Find where the given text appears and provide that cell's center as [X, Y] coordinate. 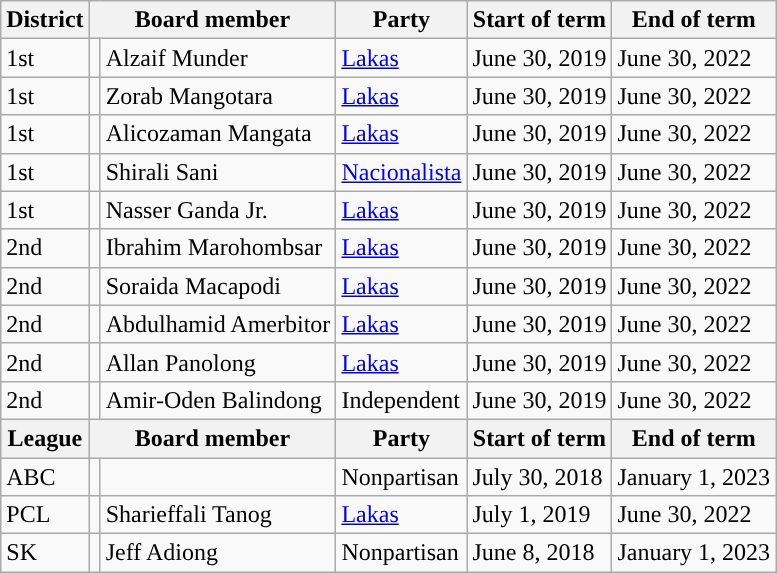
Shirali Sani [218, 172]
Nacionalista [402, 172]
ABC [45, 477]
SK [45, 553]
Ibrahim Marohombsar [218, 248]
Alicozaman Mangata [218, 134]
Nasser Ganda Jr. [218, 210]
Independent [402, 400]
Abdulhamid Amerbitor [218, 324]
Alzaif Munder [218, 58]
League [45, 438]
Amir-Oden Balindong [218, 400]
District [45, 20]
Allan Panolong [218, 362]
July 30, 2018 [540, 477]
Soraida Macapodi [218, 286]
June 8, 2018 [540, 553]
July 1, 2019 [540, 515]
Sharieffali Tanog [218, 515]
Zorab Mangotara [218, 96]
PCL [45, 515]
Jeff Adiong [218, 553]
